Determine the [x, y] coordinate at the center of the cell enclosing the given text.  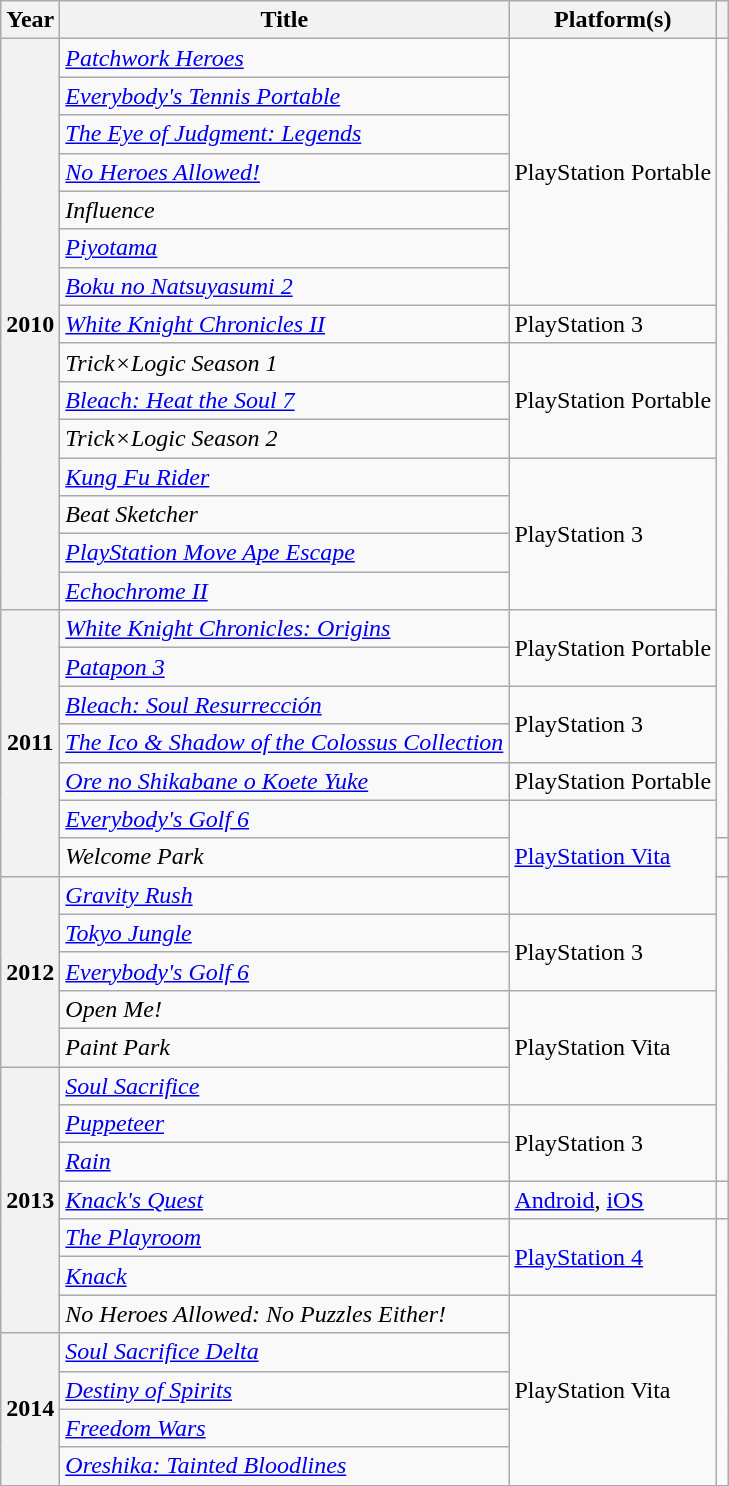
Platform(s) [613, 20]
The Playroom [284, 1238]
Beat Sketcher [284, 515]
Gravity Rush [284, 895]
White Knight Chronicles: Origins [284, 629]
Rain [284, 1162]
The Ico & Shadow of the Colossus Collection [284, 743]
Bleach: Soul Resurrección [284, 705]
The Eye of Judgment: Legends [284, 134]
Patapon 3 [284, 667]
2013 [30, 1199]
PlayStation 4 [613, 1257]
Trick×Logic Season 2 [284, 438]
Freedom Wars [284, 1428]
Welcome Park [284, 857]
Knack's Quest [284, 1200]
Influence [284, 210]
Title [284, 20]
Puppeteer [284, 1124]
No Heroes Allowed! [284, 172]
Boku no Natsuyasumi 2 [284, 286]
2011 [30, 743]
White Knight Chronicles II [284, 324]
Soul Sacrifice [284, 1085]
Soul Sacrifice Delta [284, 1352]
Oreshika: Tainted Bloodlines [284, 1466]
No Heroes Allowed: No Puzzles Either! [284, 1314]
Ore no Shikabane o Koete Yuke [284, 781]
Paint Park [284, 1047]
Kung Fu Rider [284, 477]
Knack [284, 1276]
2010 [30, 324]
Patchwork Heroes [284, 58]
2014 [30, 1409]
Bleach: Heat the Soul 7 [284, 400]
Everybody's Tennis Portable [284, 96]
Year [30, 20]
Android, iOS [613, 1200]
Trick×Logic Season 1 [284, 362]
PlayStation Move Ape Escape [284, 553]
Destiny of Spirits [284, 1390]
Open Me! [284, 1009]
Tokyo Jungle [284, 933]
Echochrome II [284, 591]
Piyotama [284, 248]
2012 [30, 971]
